Return the [X, Y] coordinate for the center point of the cell that contains the specified text.  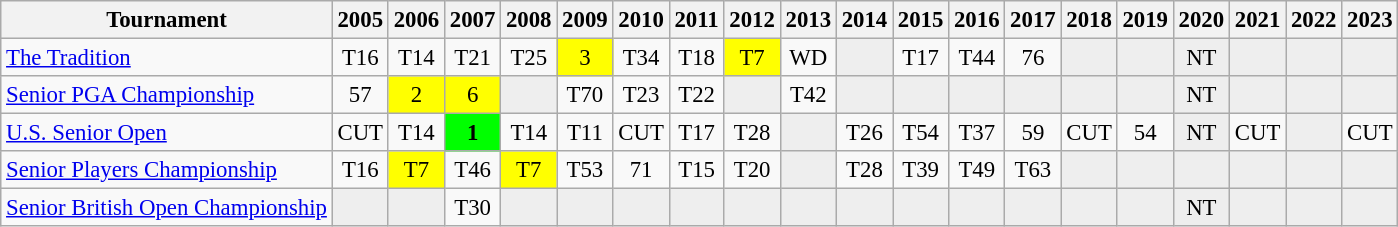
Tournament [166, 20]
2018 [1089, 20]
T11 [585, 133]
2006 [416, 20]
2015 [920, 20]
T53 [585, 170]
2007 [472, 20]
T18 [696, 58]
Senior British Open Championship [166, 208]
T37 [977, 133]
2005 [360, 20]
Senior PGA Championship [166, 95]
T21 [472, 58]
2020 [1201, 20]
2014 [864, 20]
T46 [472, 170]
The Tradition [166, 58]
T25 [529, 58]
T70 [585, 95]
71 [641, 170]
T20 [752, 170]
T22 [696, 95]
2013 [808, 20]
T54 [920, 133]
2008 [529, 20]
2009 [585, 20]
2021 [1257, 20]
2016 [977, 20]
T44 [977, 58]
2017 [1033, 20]
T23 [641, 95]
2010 [641, 20]
2023 [1370, 20]
T42 [808, 95]
U.S. Senior Open [166, 133]
59 [1033, 133]
2012 [752, 20]
2 [416, 95]
2022 [1314, 20]
T26 [864, 133]
T49 [977, 170]
Senior Players Championship [166, 170]
3 [585, 58]
76 [1033, 58]
T63 [1033, 170]
57 [360, 95]
54 [1145, 133]
2019 [1145, 20]
T30 [472, 208]
T39 [920, 170]
WD [808, 58]
6 [472, 95]
T34 [641, 58]
1 [472, 133]
2011 [696, 20]
T15 [696, 170]
